Scan for the cell matching the given text and deliver its [X, Y] coordinate at center. 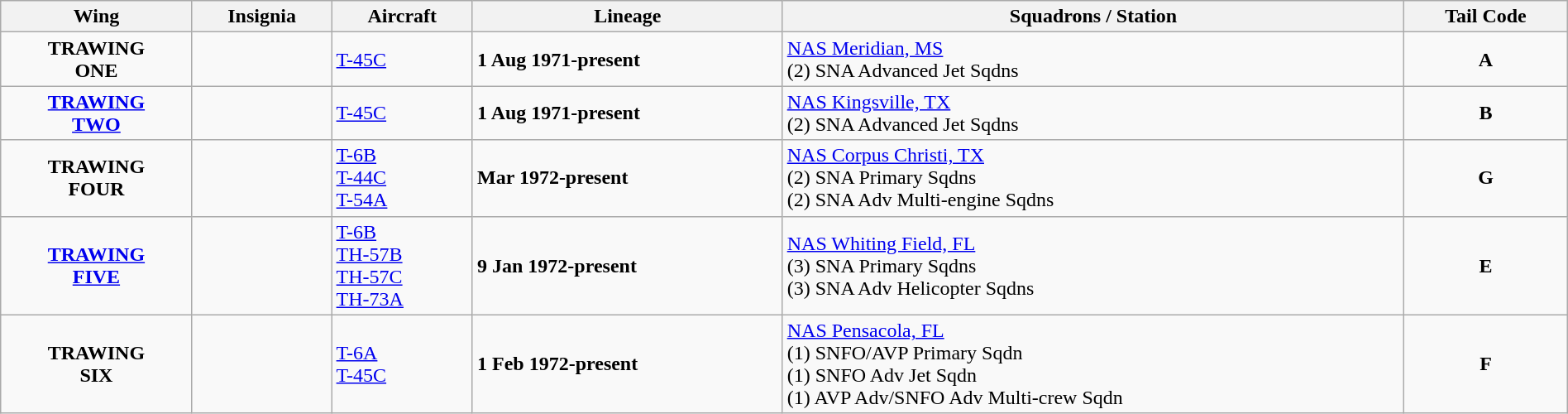
TRAWINGSIX [96, 364]
T-6BTH-57BTH-57CTH-73A [402, 265]
Tail Code [1485, 17]
NAS Pensacola, FL(1) SNFO/AVP Primary Sqdn(1) SNFO Adv Jet Sqdn(1) AVP Adv/SNFO Adv Multi-crew Sqdn [1093, 364]
Aircraft [402, 17]
Squadrons / Station [1093, 17]
T-6BT-44CT-54A [402, 178]
B [1485, 113]
Wing [96, 17]
F [1485, 364]
G [1485, 178]
E [1485, 265]
NAS Meridian, MS(2) SNA Advanced Jet Sqdns [1093, 60]
1 Feb 1972-present [627, 364]
TRAWINGTWO [96, 113]
NAS Kingsville, TX(2) SNA Advanced Jet Sqdns [1093, 113]
A [1485, 60]
TRAWINGFOUR [96, 178]
T-6AT-45C [402, 364]
TRAWINGFIVE [96, 265]
Lineage [627, 17]
Mar 1972-present [627, 178]
NAS Whiting Field, FL(3) SNA Primary Sqdns(3) SNA Adv Helicopter Sqdns [1093, 265]
NAS Corpus Christi, TX(2) SNA Primary Sqdns(2) SNA Adv Multi-engine Sqdns [1093, 178]
Insignia [261, 17]
9 Jan 1972-present [627, 265]
TRAWINGONE [96, 60]
